From the cell containing the given text, extract its center point as (x, y) coordinate. 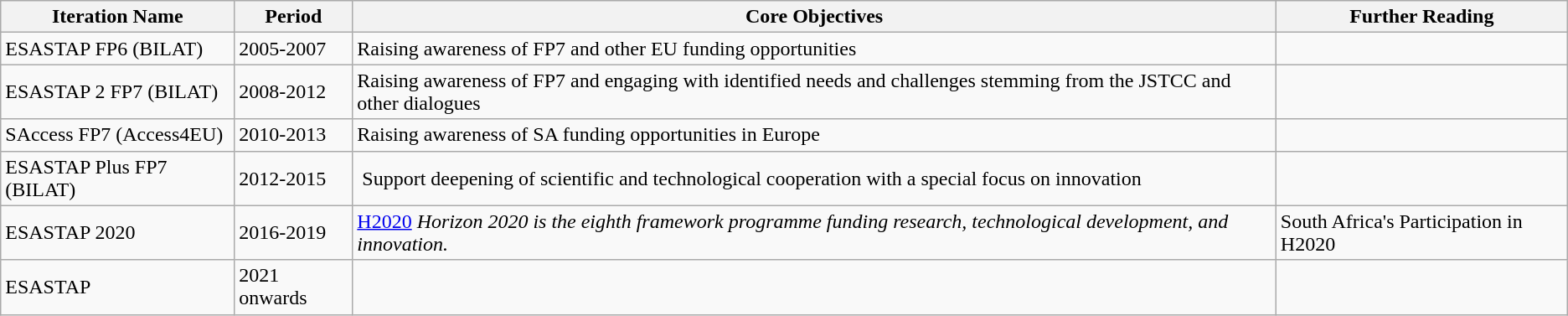
ESASTAP FP6 (BILAT) (117, 49)
ESASTAP (117, 287)
2005-2007 (293, 49)
ESASTAP 2020 (117, 233)
2021 onwards (293, 287)
Period (293, 17)
Further Reading (1421, 17)
2010-2013 (293, 135)
2012-2015 (293, 178)
Iteration Name (117, 17)
H2020 Horizon 2020 is the eighth framework programme funding research, technological development, and innovation. (814, 233)
ESASTAP Plus FP7 (BILAT) (117, 178)
SAccess FP7 (Access4EU) (117, 135)
Core Objectives (814, 17)
Raising awareness of FP7 and engaging with identified needs and challenges stemming from the JSTCC and other dialogues (814, 92)
2016-2019 (293, 233)
Raising awareness of FP7 and other EU funding opportunities (814, 49)
2008-2012 (293, 92)
South Africa's Participation in H2020 (1421, 233)
Raising awareness of SA funding opportunities in Europe (814, 135)
Support deepening of scientific and technological cooperation with a special focus on innovation (814, 178)
ESASTAP 2 FP7 (BILAT) (117, 92)
